Determine the (X, Y) coordinate at the center of the cell enclosing the given text.  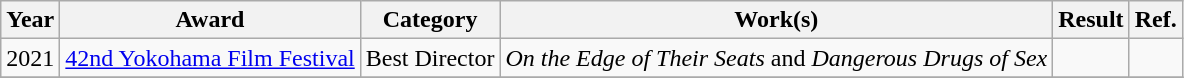
On the Edge of Their Seats and Dangerous Drugs of Sex (776, 58)
Work(s) (776, 20)
Result (1091, 20)
Category (430, 20)
Ref. (1156, 20)
Award (210, 20)
2021 (30, 58)
Best Director (430, 58)
Year (30, 20)
42nd Yokohama Film Festival (210, 58)
